Return the [x, y] coordinate for the center point of the cell that contains the specified text.  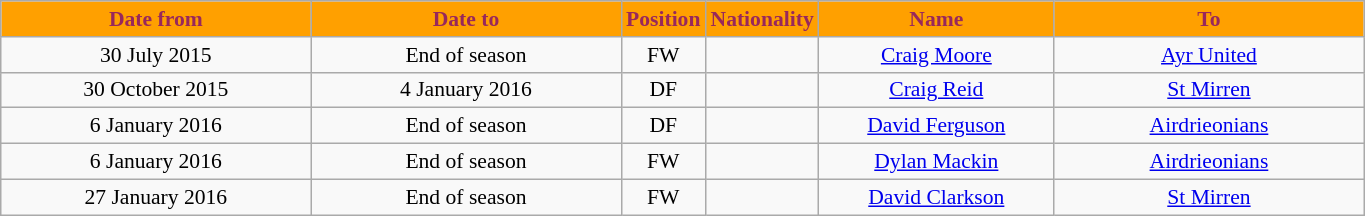
Craig Moore [936, 55]
Craig Reid [936, 90]
Nationality [762, 19]
30 October 2015 [156, 90]
Date to [466, 19]
Name [936, 19]
30 July 2015 [156, 55]
David Clarkson [936, 197]
Dylan Mackin [936, 162]
Position [663, 19]
David Ferguson [936, 126]
Date from [156, 19]
4 January 2016 [466, 90]
27 January 2016 [156, 197]
Ayr United [1209, 55]
To [1209, 19]
